Capture the cell that displays the provided text and extract its (X, Y) central coordinate. 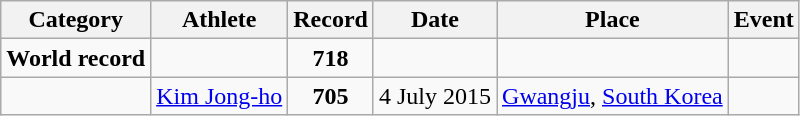
Category (76, 20)
705 (331, 96)
World record (76, 58)
Record (331, 20)
Date (434, 20)
Gwangju, South Korea (613, 96)
Athlete (220, 20)
4 July 2015 (434, 96)
Place (613, 20)
Kim Jong-ho (220, 96)
718 (331, 58)
Event (764, 20)
